Return the (X, Y) coordinate for the center point of the cell that contains the specified text.  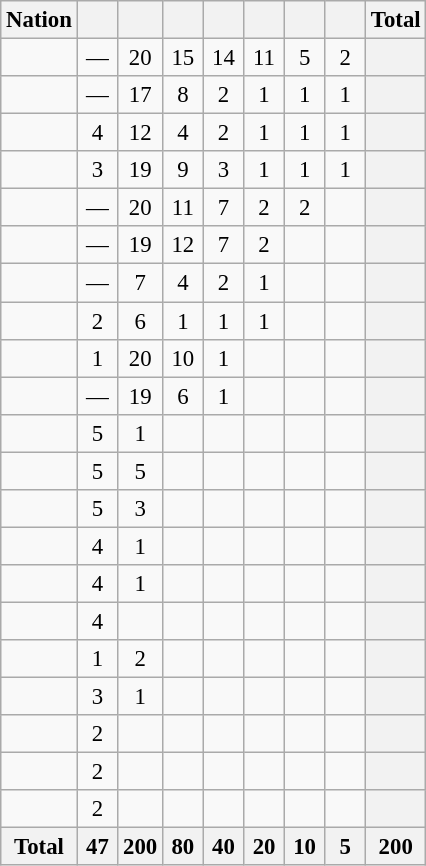
40 (224, 847)
15 (184, 58)
14 (224, 58)
Nation (39, 20)
9 (184, 170)
8 (184, 95)
17 (140, 95)
80 (184, 847)
47 (98, 847)
